Determine the [X, Y] coordinate at the center of the cell enclosing the given text.  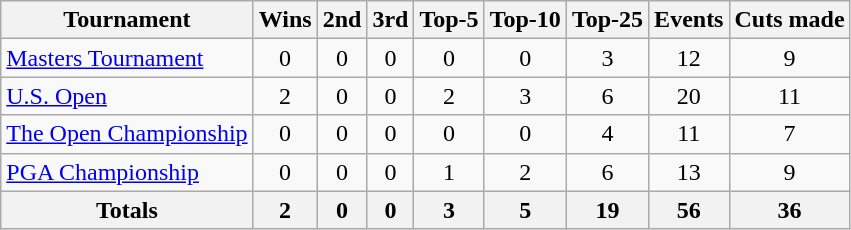
3rd [390, 20]
The Open Championship [127, 134]
13 [689, 172]
Top-10 [525, 20]
Tournament [127, 20]
36 [790, 210]
U.S. Open [127, 96]
PGA Championship [127, 172]
1 [449, 172]
19 [607, 210]
Top-25 [607, 20]
4 [607, 134]
Events [689, 20]
Top-5 [449, 20]
Cuts made [790, 20]
2nd [342, 20]
7 [790, 134]
56 [689, 210]
Totals [127, 210]
Masters Tournament [127, 58]
20 [689, 96]
12 [689, 58]
Wins [285, 20]
5 [525, 210]
